Return the [x, y] coordinate for the center point of the cell that contains the specified text.  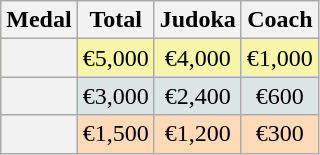
€1,000 [280, 58]
€1,200 [198, 134]
Total [116, 20]
€5,000 [116, 58]
Medal [39, 20]
€300 [280, 134]
€2,400 [198, 96]
Coach [280, 20]
€1,500 [116, 134]
€3,000 [116, 96]
€4,000 [198, 58]
Judoka [198, 20]
€600 [280, 96]
